Find where the given text appears and provide that cell's center as [x, y] coordinate. 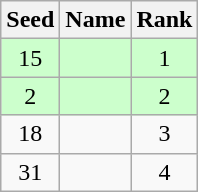
4 [164, 172]
Seed [30, 20]
Name [96, 20]
3 [164, 134]
1 [164, 58]
15 [30, 58]
31 [30, 172]
Rank [164, 20]
18 [30, 134]
